Determine the [x, y] coordinate at the center of the cell enclosing the given text.  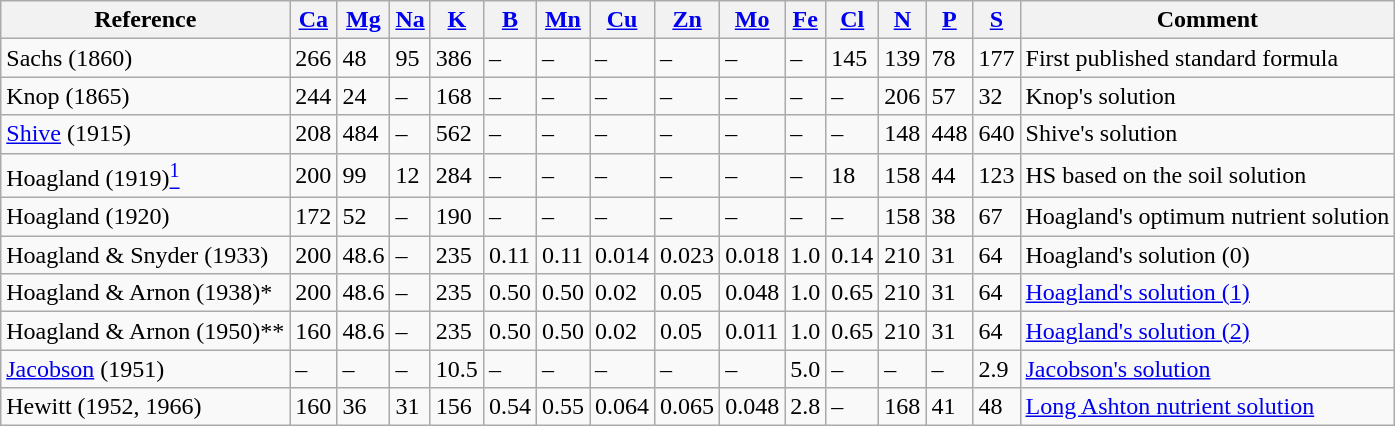
Hoagland's solution (2) [1208, 331]
57 [950, 96]
S [996, 20]
HS based on the soil solution [1208, 176]
78 [950, 58]
Knop's solution [1208, 96]
Hoagland & Arnon (1950)** [146, 331]
Cu [622, 20]
Hoagland & Arnon (1938)* [146, 293]
0.023 [688, 255]
Zn [688, 20]
Jacobson (1951) [146, 369]
0.54 [510, 407]
145 [852, 58]
448 [950, 134]
Long Ashton nutrient solution [1208, 407]
Hoagland's solution (1) [1208, 293]
Comment [1208, 20]
12 [410, 176]
Mo [752, 20]
123 [996, 176]
Shive (1915) [146, 134]
P [950, 20]
18 [852, 176]
2.8 [806, 407]
Hoagland (1920) [146, 217]
Ca [314, 20]
0.018 [752, 255]
139 [902, 58]
10.5 [456, 369]
284 [456, 176]
266 [314, 58]
99 [364, 176]
Knop (1865) [146, 96]
244 [314, 96]
484 [364, 134]
172 [314, 217]
Sachs (1860) [146, 58]
0.065 [688, 407]
148 [902, 134]
190 [456, 217]
Hoagland's solution (0) [1208, 255]
208 [314, 134]
Hoagland's optimum nutrient solution [1208, 217]
5.0 [806, 369]
95 [410, 58]
52 [364, 217]
386 [456, 58]
0.14 [852, 255]
156 [456, 407]
Shive's solution [1208, 134]
First published standard formula [1208, 58]
206 [902, 96]
177 [996, 58]
Hoagland (1919)1 [146, 176]
32 [996, 96]
B [510, 20]
640 [996, 134]
Jacobson's solution [1208, 369]
N [902, 20]
0.011 [752, 331]
0.014 [622, 255]
0.55 [562, 407]
Na [410, 20]
Hewitt (1952, 1966) [146, 407]
38 [950, 217]
Reference [146, 20]
Fe [806, 20]
24 [364, 96]
Cl [852, 20]
562 [456, 134]
Hoagland & Snyder (1933) [146, 255]
41 [950, 407]
2.9 [996, 369]
36 [364, 407]
0.064 [622, 407]
Mn [562, 20]
67 [996, 217]
Mg [364, 20]
K [456, 20]
44 [950, 176]
